Detect which cell encompasses the target text, then output its (x, y) center coordinate. 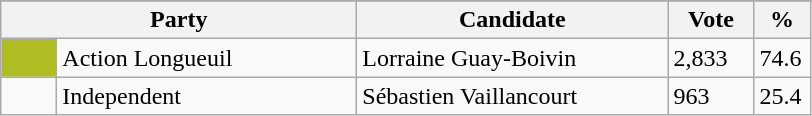
Action Longueuil (207, 58)
Candidate (512, 20)
% (782, 20)
963 (711, 96)
Vote (711, 20)
Independent (207, 96)
74.6 (782, 58)
Lorraine Guay-Boivin (512, 58)
Sébastien Vaillancourt (512, 96)
2,833 (711, 58)
25.4 (782, 96)
Party (179, 20)
